Capture the cell that displays the provided text and extract its [x, y] central coordinate. 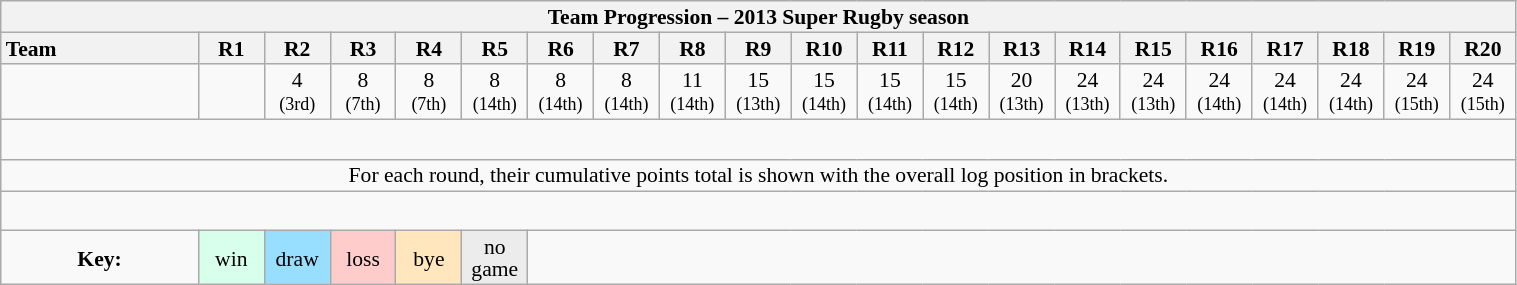
win [231, 258]
Team Progression – 2013 Super Rugby season [758, 17]
11 (14th) [692, 92]
draw [297, 258]
For each round, their cumulative points total is shown with the overall log position in brackets. [758, 175]
R6 [561, 49]
loss [363, 258]
R17 [1285, 49]
R20 [1483, 49]
R15 [1153, 49]
15 (13th) [758, 92]
R18 [1351, 49]
R12 [956, 49]
R4 [429, 49]
R19 [1417, 49]
R5 [495, 49]
R10 [824, 49]
4 (3rd) [297, 92]
R2 [297, 49]
no game [495, 258]
R14 [1088, 49]
bye [429, 258]
R8 [692, 49]
Key: [100, 258]
R9 [758, 49]
Team [100, 49]
R13 [1022, 49]
R16 [1219, 49]
R11 [890, 49]
R3 [363, 49]
20 (13th) [1022, 92]
R1 [231, 49]
R7 [627, 49]
